Determine the (x, y) coordinate at the center of the cell enclosing the given text.  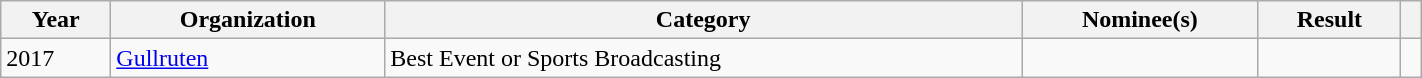
2017 (56, 58)
Gullruten (248, 58)
Organization (248, 20)
Best Event or Sports Broadcasting (704, 58)
Year (56, 20)
Result (1329, 20)
Category (704, 20)
Nominee(s) (1140, 20)
